Search for the cell housing the specified text and yield its (X, Y) center coordinate. 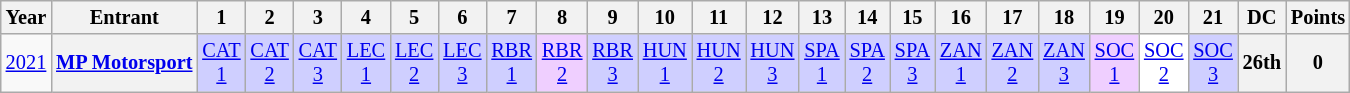
RBR1 (511, 63)
SPA1 (822, 63)
2 (270, 17)
SOC3 (1212, 63)
17 (1013, 17)
ZAN1 (961, 63)
7 (511, 17)
RBR2 (562, 63)
Points (1318, 17)
26th (1262, 63)
6 (462, 17)
0 (1318, 63)
Year (26, 17)
5 (414, 17)
CAT1 (221, 63)
2021 (26, 63)
11 (719, 17)
21 (1212, 17)
19 (1114, 17)
4 (366, 17)
8 (562, 17)
HUN3 (773, 63)
Entrant (124, 17)
CAT3 (318, 63)
9 (612, 17)
ZAN3 (1064, 63)
SPA3 (912, 63)
SOC1 (1114, 63)
13 (822, 17)
SOC2 (1164, 63)
10 (665, 17)
LEC3 (462, 63)
12 (773, 17)
RBR3 (612, 63)
20 (1164, 17)
SPA2 (868, 63)
15 (912, 17)
HUN1 (665, 63)
DC (1262, 17)
18 (1064, 17)
LEC2 (414, 63)
ZAN2 (1013, 63)
16 (961, 17)
3 (318, 17)
LEC1 (366, 63)
CAT2 (270, 63)
1 (221, 17)
MP Motorsport (124, 63)
HUN2 (719, 63)
14 (868, 17)
